Capture the cell that displays the provided text and extract its [X, Y] central coordinate. 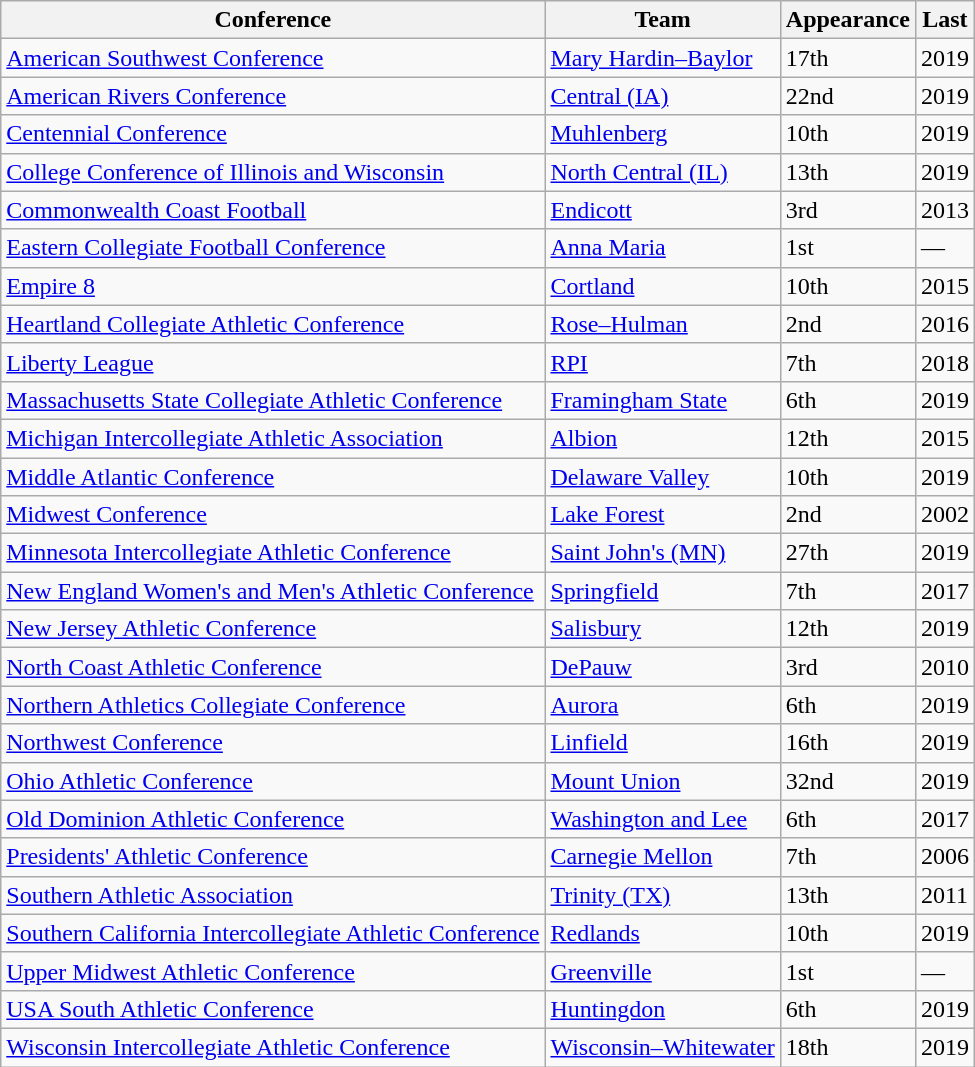
Ohio Athletic Conference [273, 781]
2013 [944, 210]
Aurora [662, 705]
2002 [944, 515]
USA South Athletic Conference [273, 1009]
Wisconsin–Whitewater [662, 1047]
New England Women's and Men's Athletic Conference [273, 591]
2010 [944, 667]
Springfield [662, 591]
Cortland [662, 286]
2011 [944, 895]
Huntingdon [662, 1009]
Appearance [848, 20]
Delaware Valley [662, 477]
Linfield [662, 743]
College Conference of Illinois and Wisconsin [273, 172]
Muhlenberg [662, 134]
16th [848, 743]
American Southwest Conference [273, 58]
Northern Athletics Collegiate Conference [273, 705]
Eastern Collegiate Football Conference [273, 248]
North Coast Athletic Conference [273, 667]
American Rivers Conference [273, 96]
Liberty League [273, 362]
22nd [848, 96]
Last [944, 20]
2018 [944, 362]
Empire 8 [273, 286]
Michigan Intercollegiate Athletic Association [273, 438]
Southern Athletic Association [273, 895]
Southern California Intercollegiate Athletic Conference [273, 933]
RPI [662, 362]
Heartland Collegiate Athletic Conference [273, 324]
Conference [273, 20]
Rose–Hulman [662, 324]
Commonwealth Coast Football [273, 210]
Minnesota Intercollegiate Athletic Conference [273, 553]
Saint John's (MN) [662, 553]
27th [848, 553]
Mount Union [662, 781]
2016 [944, 324]
2006 [944, 857]
Massachusetts State Collegiate Athletic Conference [273, 400]
17th [848, 58]
Centennial Conference [273, 134]
Greenville [662, 971]
Wisconsin Intercollegiate Athletic Conference [273, 1047]
Albion [662, 438]
DePauw [662, 667]
Northwest Conference [273, 743]
Old Dominion Athletic Conference [273, 819]
Middle Atlantic Conference [273, 477]
Mary Hardin–Baylor [662, 58]
18th [848, 1047]
Salisbury [662, 629]
Midwest Conference [273, 515]
Washington and Lee [662, 819]
Redlands [662, 933]
Endicott [662, 210]
North Central (IL) [662, 172]
Upper Midwest Athletic Conference [273, 971]
Lake Forest [662, 515]
Presidents' Athletic Conference [273, 857]
Trinity (TX) [662, 895]
Team [662, 20]
Framingham State [662, 400]
32nd [848, 781]
Carnegie Mellon [662, 857]
Anna Maria [662, 248]
Central (IA) [662, 96]
New Jersey Athletic Conference [273, 629]
